Capture the cell that displays the provided text and extract its [X, Y] central coordinate. 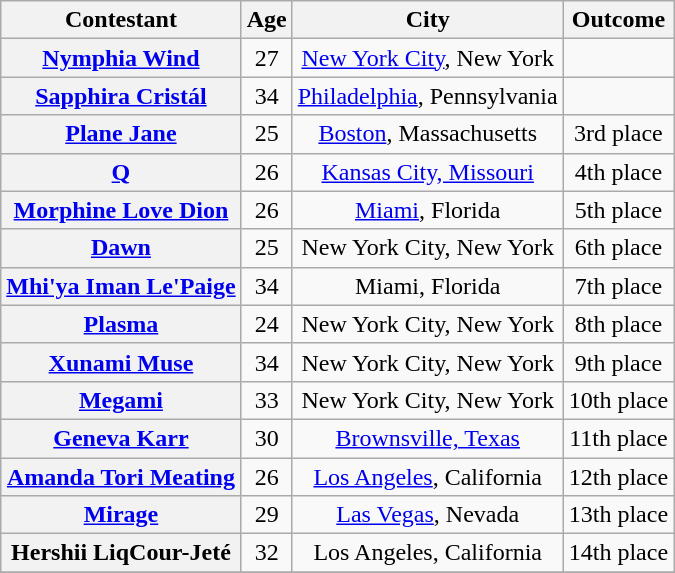
Amanda Tori Meating [121, 477]
Nymphia Wind [121, 58]
Geneva Karr [121, 438]
Outcome [618, 20]
Plasma [121, 324]
Hershii LiqCour-Jeté [121, 553]
Sapphira Cristál [121, 96]
Megami [121, 400]
10th place [618, 400]
14th place [618, 553]
33 [266, 400]
24 [266, 324]
8th place [618, 324]
30 [266, 438]
29 [266, 515]
11th place [618, 438]
Boston, Massachusetts [428, 134]
7th place [618, 286]
Philadelphia, Pennsylvania [428, 96]
Las Vegas, Nevada [428, 515]
3rd place [618, 134]
Mhi'ya Iman Le'Paige [121, 286]
City [428, 20]
32 [266, 553]
Q [121, 172]
Kansas City, Missouri [428, 172]
Xunami Muse [121, 362]
12th place [618, 477]
Contestant [121, 20]
6th place [618, 248]
Morphine Love Dion [121, 210]
Brownsville, Texas [428, 438]
Dawn [121, 248]
27 [266, 58]
13th place [618, 515]
9th place [618, 362]
Mirage [121, 515]
4th place [618, 172]
5th place [618, 210]
Age [266, 20]
Plane Jane [121, 134]
